Extract the [X, Y] coordinate from the center of the cell holding the provided text.  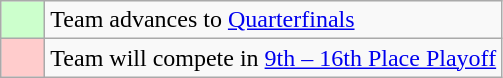
Team will compete in 9th – 16th Place Playoff [274, 58]
Team advances to Quarterfinals [274, 20]
